Capture the cell that displays the provided text and extract its (x, y) central coordinate. 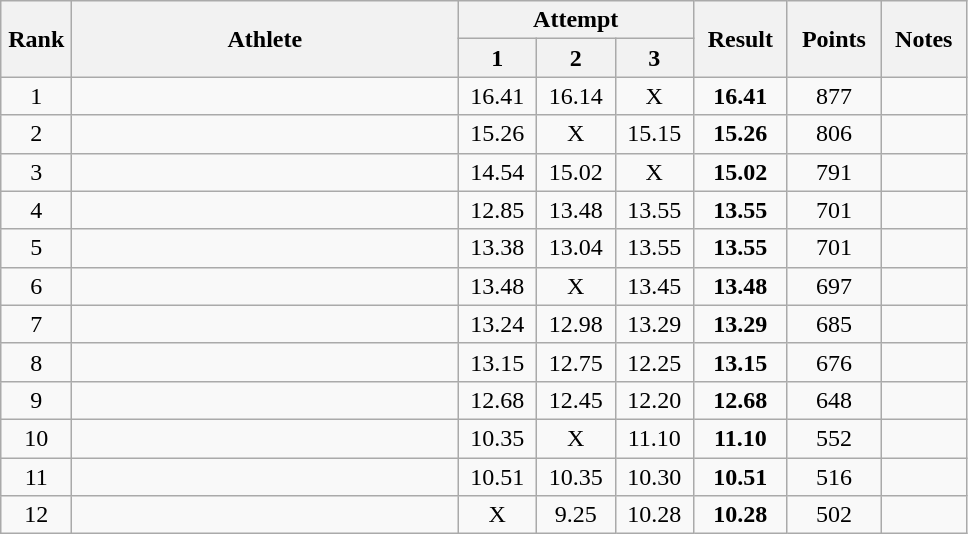
8 (36, 362)
6 (36, 286)
10.30 (654, 477)
10 (36, 438)
648 (834, 400)
13.04 (576, 248)
12.85 (498, 210)
697 (834, 286)
16.14 (576, 96)
Athlete (265, 39)
516 (834, 477)
13.24 (498, 324)
Rank (36, 39)
Notes (924, 39)
13.38 (498, 248)
9.25 (576, 515)
Points (834, 39)
Attempt (576, 20)
15.15 (654, 134)
12 (36, 515)
12.25 (654, 362)
806 (834, 134)
7 (36, 324)
12.75 (576, 362)
685 (834, 324)
4 (36, 210)
12.45 (576, 400)
13.45 (654, 286)
9 (36, 400)
11 (36, 477)
14.54 (498, 172)
502 (834, 515)
552 (834, 438)
676 (834, 362)
Result (741, 39)
791 (834, 172)
877 (834, 96)
5 (36, 248)
12.98 (576, 324)
12.20 (654, 400)
